Detect which cell encompasses the target text, then output its [X, Y] center coordinate. 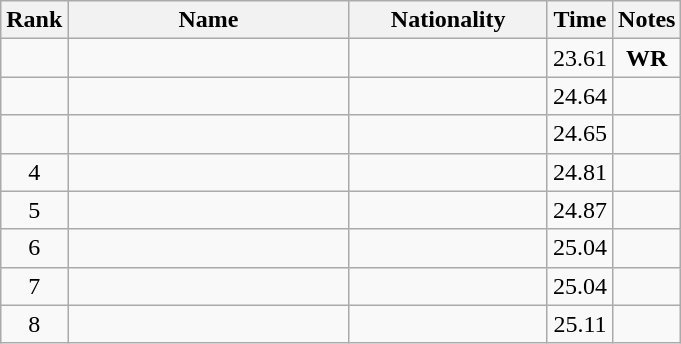
WR [647, 58]
Time [580, 20]
Notes [647, 20]
7 [34, 286]
23.61 [580, 58]
Nationality [448, 20]
25.11 [580, 324]
24.65 [580, 134]
24.81 [580, 172]
24.87 [580, 210]
Rank [34, 20]
4 [34, 172]
24.64 [580, 96]
5 [34, 210]
8 [34, 324]
Name [208, 20]
6 [34, 248]
